Search for the cell housing the specified text and yield its [x, y] center coordinate. 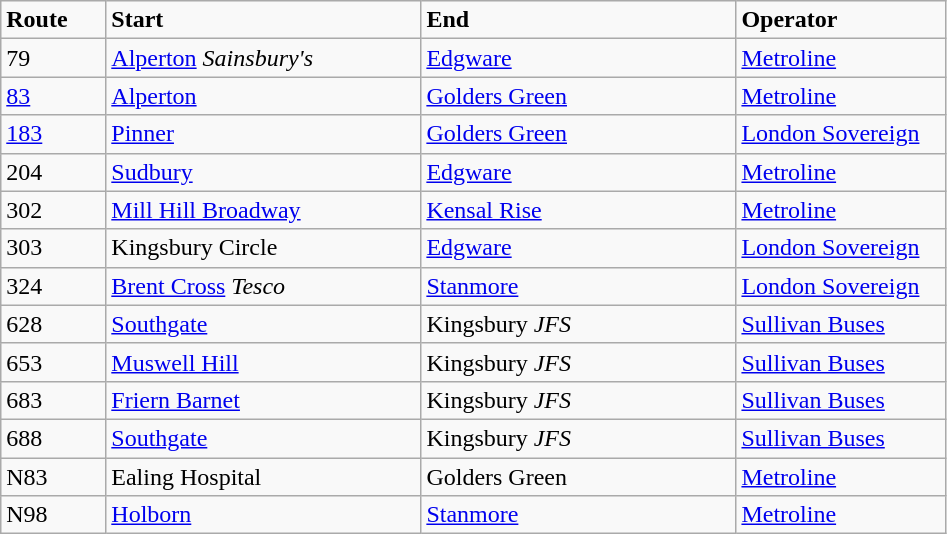
N83 [54, 477]
Ealing Hospital [264, 477]
79 [54, 58]
Brent Cross Tesco [264, 286]
Mill Hill Broadway [264, 210]
Pinner [264, 134]
303 [54, 248]
Sudbury [264, 172]
Operator [841, 20]
628 [54, 324]
Kingsbury Circle [264, 248]
Muswell Hill [264, 362]
204 [54, 172]
End [578, 20]
N98 [54, 515]
183 [54, 134]
683 [54, 400]
Alperton [264, 96]
Alperton Sainsbury's [264, 58]
83 [54, 96]
Holborn [264, 515]
653 [54, 362]
Kensal Rise [578, 210]
324 [54, 286]
Start [264, 20]
Friern Barnet [264, 400]
688 [54, 438]
Route [54, 20]
302 [54, 210]
